Search for the cell housing the specified text and yield its [X, Y] center coordinate. 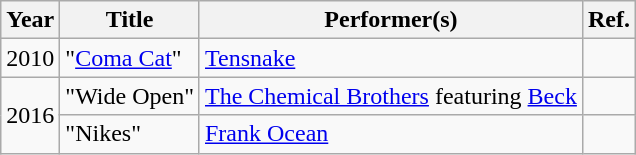
Ref. [608, 20]
Performer(s) [390, 20]
2010 [30, 58]
"Nikes" [130, 134]
"Coma Cat" [130, 58]
"Wide Open" [130, 96]
Tensnake [390, 58]
Year [30, 20]
2016 [30, 115]
Frank Ocean [390, 134]
The Chemical Brothers featuring Beck [390, 96]
Title [130, 20]
